Output the (X, Y) coordinate of the center of the cell containing the given text.  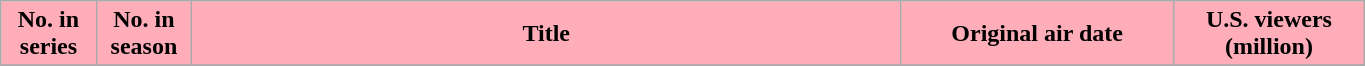
Original air date (1038, 34)
U.S. viewers(million) (1268, 34)
No. inseason (144, 34)
Title (546, 34)
No. inseries (48, 34)
